Pinpoint the cell where the given text exists, returning its (X, Y) midpoint coordinate. 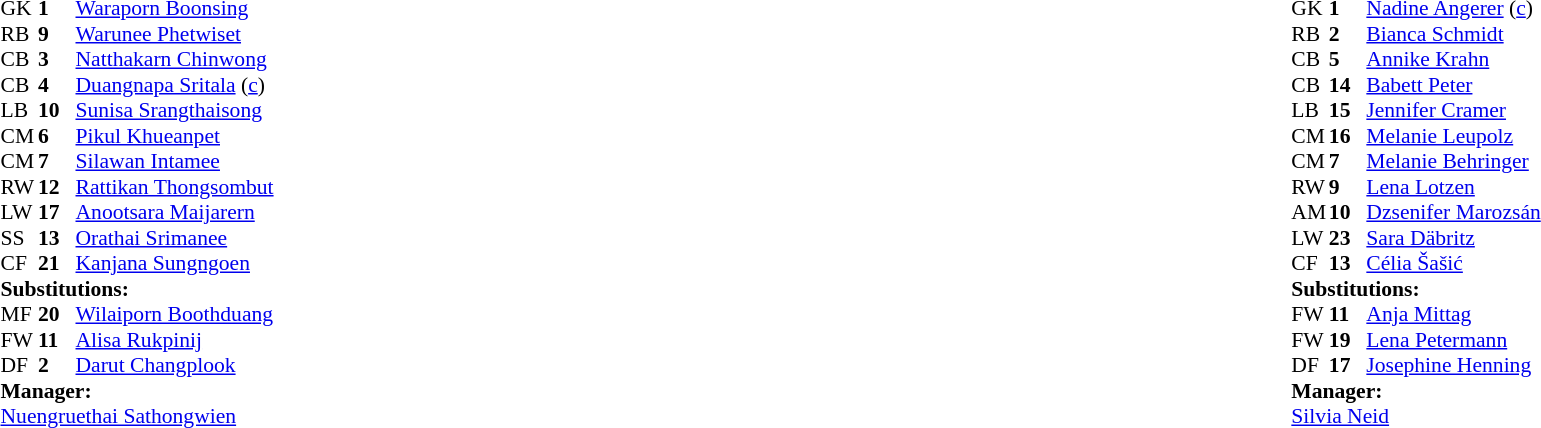
23 (1348, 238)
Warunee Phetwiset (175, 34)
Alisa Rukpinij (175, 340)
Natthakarn Chinwong (175, 59)
Orathai Srimanee (175, 238)
Duangnapa Sritala (c) (175, 85)
Darut Changplook (175, 365)
Rattikan Thongsombut (175, 187)
20 (57, 315)
Manager: (136, 391)
5 (1348, 59)
Silawan Intamee (175, 161)
AM (1310, 213)
Sunisa Srangthaisong (175, 111)
12 (57, 187)
14 (1348, 85)
16 (1348, 136)
MF (19, 315)
21 (57, 263)
Kanjana Sungngoen (175, 263)
19 (1348, 340)
6 (57, 136)
15 (1348, 111)
SS (19, 238)
Substitutions: (136, 289)
4 (57, 85)
Anootsara Maijarern (175, 213)
Pikul Khueanpet (175, 136)
3 (57, 59)
Wilaiporn Boothduang (175, 315)
